Return [x, y] of the center of cell containing provided text 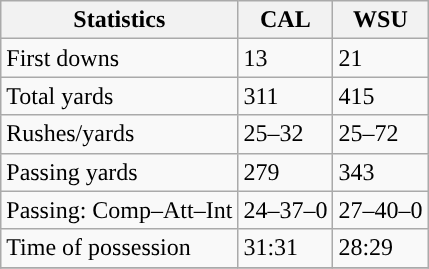
WSU [380, 20]
24–37–0 [286, 210]
311 [286, 96]
Total yards [120, 96]
CAL [286, 20]
Time of possession [120, 248]
Passing: Comp–Att–Int [120, 210]
415 [380, 96]
Passing yards [120, 172]
Statistics [120, 20]
25–72 [380, 134]
First downs [120, 58]
279 [286, 172]
Rushes/yards [120, 134]
25–32 [286, 134]
21 [380, 58]
343 [380, 172]
31:31 [286, 248]
13 [286, 58]
27–40–0 [380, 210]
28:29 [380, 248]
